Scan for the cell matching the given text and deliver its [x, y] coordinate at center. 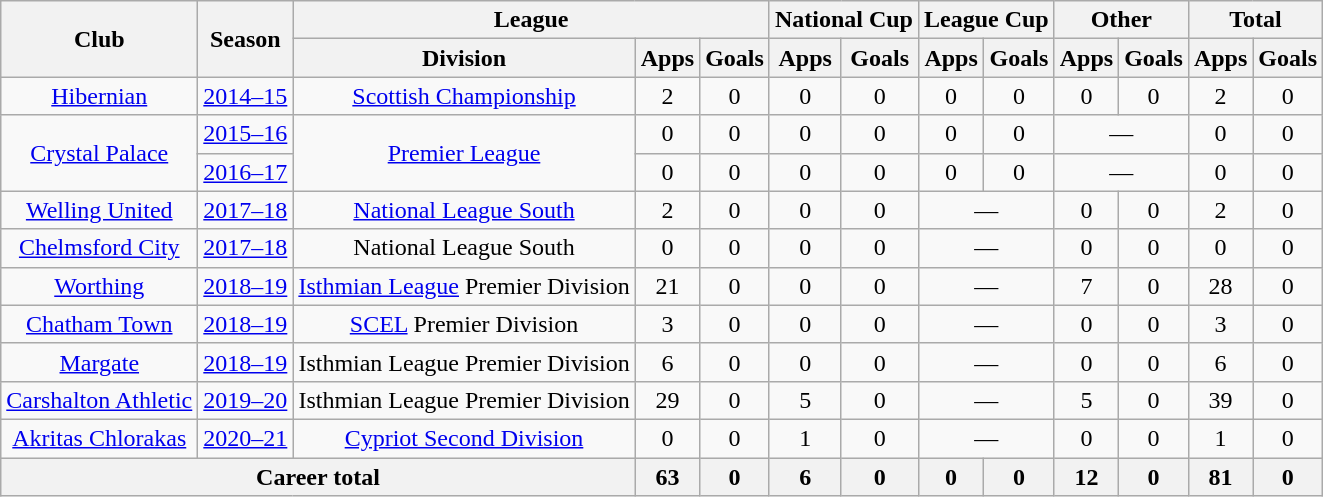
Scottish Championship [464, 96]
7 [1086, 286]
SCEL Premier Division [464, 324]
81 [1220, 477]
2019–20 [246, 400]
29 [667, 400]
Welling United [100, 210]
39 [1220, 400]
Worthing [100, 286]
28 [1220, 286]
Margate [100, 362]
Other [1121, 20]
Crystal Palace [100, 153]
Premier League [464, 153]
Career total [318, 477]
2015–16 [246, 134]
League Cup [986, 20]
League [532, 20]
Akritas Chlorakas [100, 438]
Hibernian [100, 96]
2016–17 [246, 172]
63 [667, 477]
National Cup [844, 20]
Carshalton Athletic [100, 400]
Total [1255, 20]
Division [464, 58]
Chatham Town [100, 324]
Chelmsford City [100, 248]
Club [100, 39]
12 [1086, 477]
2020–21 [246, 438]
Season [246, 39]
2014–15 [246, 96]
21 [667, 286]
Cypriot Second Division [464, 438]
